From the cell containing the given text, extract its center point as (X, Y) coordinate. 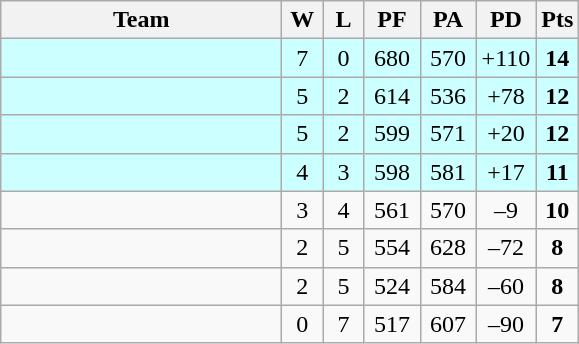
–90 (506, 324)
554 (392, 248)
–60 (506, 286)
581 (448, 172)
614 (392, 96)
561 (392, 210)
517 (392, 324)
+110 (506, 58)
+20 (506, 134)
–9 (506, 210)
598 (392, 172)
L (344, 20)
607 (448, 324)
+17 (506, 172)
–72 (506, 248)
524 (392, 286)
PF (392, 20)
Team (142, 20)
628 (448, 248)
Pts (558, 20)
11 (558, 172)
599 (392, 134)
PD (506, 20)
536 (448, 96)
584 (448, 286)
571 (448, 134)
10 (558, 210)
PA (448, 20)
14 (558, 58)
+78 (506, 96)
W (302, 20)
680 (392, 58)
